From the cell containing the given text, extract its center point as [X, Y] coordinate. 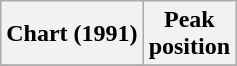
Chart (1991) [72, 34]
Peakposition [189, 34]
